Provide the [x, y] coordinate of the cell's center where the given text is located.  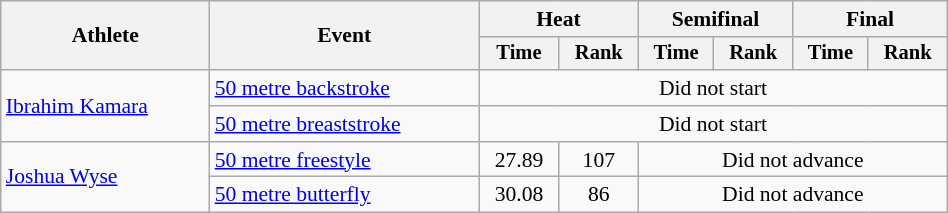
Joshua Wyse [106, 178]
Final [870, 19]
Heat [559, 19]
50 metre butterfly [344, 195]
86 [598, 195]
107 [598, 160]
50 metre breaststroke [344, 124]
50 metre backstroke [344, 88]
Event [344, 36]
50 metre freestyle [344, 160]
30.08 [520, 195]
Ibrahim Kamara [106, 106]
27.89 [520, 160]
Semifinal [715, 19]
Athlete [106, 36]
